Search for the cell housing the specified text and yield its [X, Y] center coordinate. 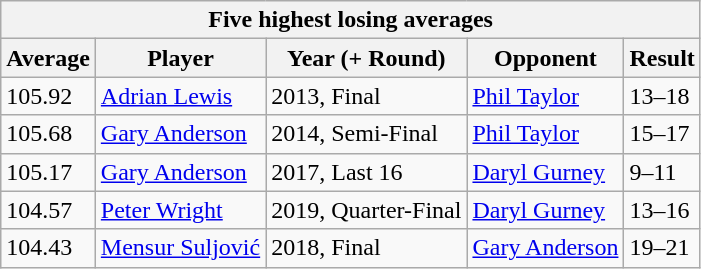
19–21 [662, 248]
Year (+ Round) [366, 58]
Peter Wright [180, 210]
Mensur Suljović [180, 248]
2014, Semi-Final [366, 134]
13–18 [662, 96]
Average [48, 58]
105.17 [48, 172]
104.57 [48, 210]
Result [662, 58]
Player [180, 58]
13–16 [662, 210]
9–11 [662, 172]
2017, Last 16 [366, 172]
Adrian Lewis [180, 96]
Opponent [546, 58]
105.68 [48, 134]
Five highest losing averages [351, 20]
2018, Final [366, 248]
2019, Quarter-Final [366, 210]
105.92 [48, 96]
104.43 [48, 248]
15–17 [662, 134]
2013, Final [366, 96]
